From the cell containing the given text, extract its center point as (x, y) coordinate. 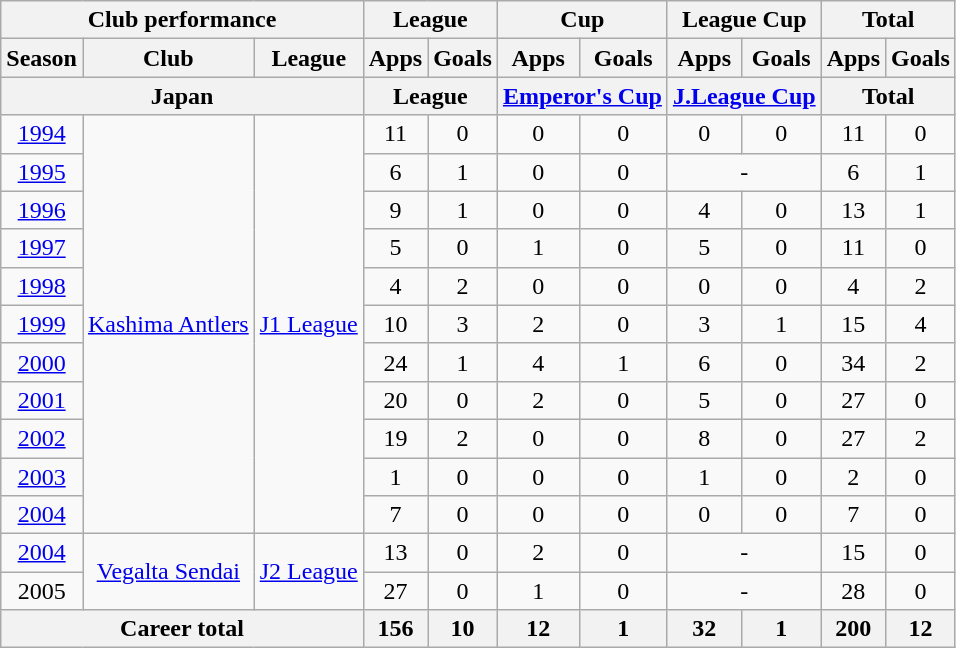
2005 (42, 591)
J1 League (308, 324)
20 (395, 400)
1996 (42, 210)
156 (395, 629)
Club performance (182, 20)
2001 (42, 400)
1999 (42, 324)
J.League Cup (744, 96)
Cup (582, 20)
Career total (182, 629)
1997 (42, 248)
8 (704, 438)
200 (853, 629)
24 (395, 362)
9 (395, 210)
1994 (42, 134)
1995 (42, 172)
32 (704, 629)
League Cup (744, 20)
2002 (42, 438)
34 (853, 362)
28 (853, 591)
Season (42, 58)
Japan (182, 96)
Club (168, 58)
Vegalta Sendai (168, 572)
1998 (42, 286)
19 (395, 438)
Kashima Antlers (168, 324)
J2 League (308, 572)
2003 (42, 477)
2000 (42, 362)
Emperor's Cup (582, 96)
